Output the [x, y] coordinate of the center of the cell containing the given text.  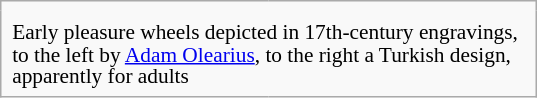
Early pleasure wheels depicted in 17th-century engravings, to the left by Adam Olearius, to the right a Turkish design, apparently for adults [269, 54]
